Search for the cell housing the specified text and yield its [x, y] center coordinate. 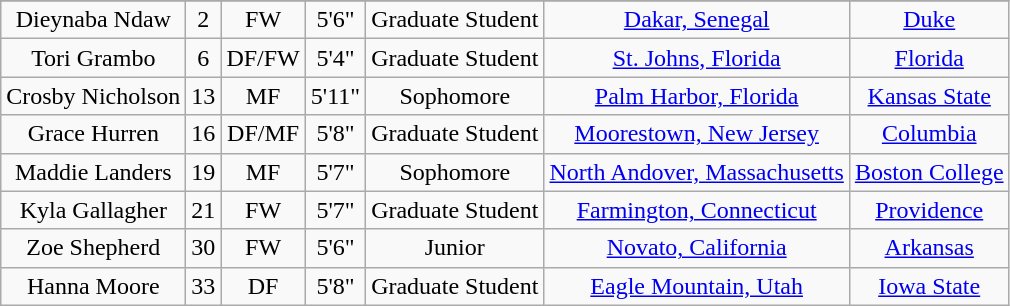
Boston College [929, 172]
13 [204, 96]
Kyla Gallagher [94, 210]
Dieynaba Ndaw [94, 20]
Eagle Mountain, Utah [696, 286]
DF/FW [263, 58]
33 [204, 286]
North Andover, Massachusetts [696, 172]
Dakar, Senegal [696, 20]
21 [204, 210]
Kansas State [929, 96]
Duke [929, 20]
DF/MF [263, 134]
5'4" [335, 58]
DF [263, 286]
30 [204, 248]
19 [204, 172]
Florida [929, 58]
Crosby Nicholson [94, 96]
Maddie Landers [94, 172]
Providence [929, 210]
Arkansas [929, 248]
Columbia [929, 134]
Tori Grambo [94, 58]
Zoe Shepherd [94, 248]
5'11" [335, 96]
2 [204, 20]
Novato, California [696, 248]
Junior [455, 248]
Moorestown, New Jersey [696, 134]
Iowa State [929, 286]
St. Johns, Florida [696, 58]
6 [204, 58]
16 [204, 134]
Farmington, Connecticut [696, 210]
Palm Harbor, Florida [696, 96]
Hanna Moore [94, 286]
Grace Hurren [94, 134]
